Extract the [X, Y] coordinate from the center of the cell holding the provided text.  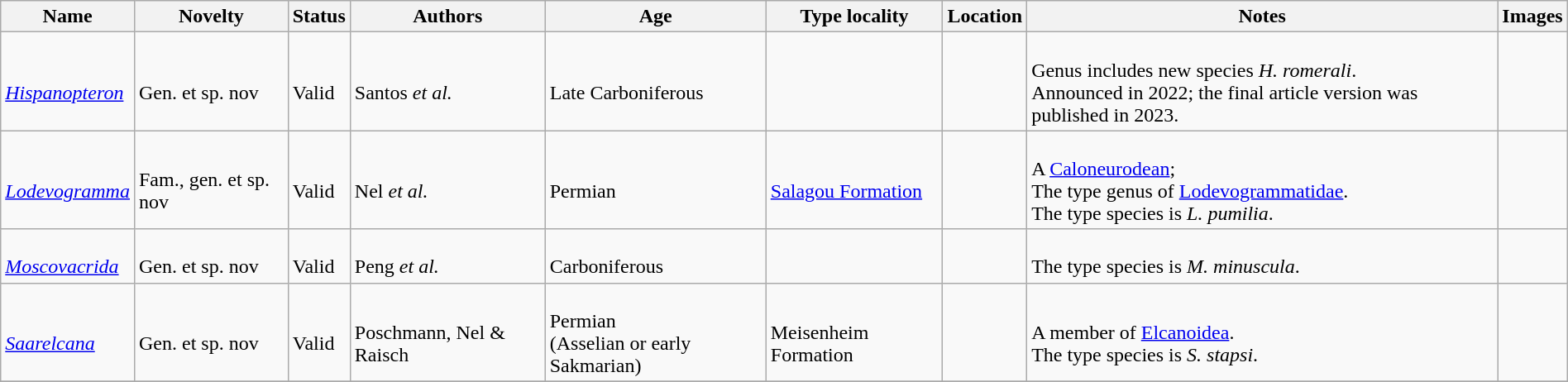
Permian [655, 180]
Notes [1262, 17]
Genus includes new species H. romerali. Announced in 2022; the final article version was published in 2023. [1262, 81]
Salagou Formation [854, 180]
Permian(Asselian or early Sakmarian) [655, 332]
Age [655, 17]
Saarelcana [68, 332]
Authors [447, 17]
Santos et al. [447, 81]
Nel et al. [447, 180]
A member of Elcanoidea. The type species is S. stapsi. [1262, 332]
Late Carboniferous [655, 81]
Name [68, 17]
Type locality [854, 17]
Peng et al. [447, 256]
Moscovacrida [68, 256]
Hispanopteron [68, 81]
Images [1532, 17]
Fam., gen. et sp. nov [211, 180]
Carboniferous [655, 256]
Lodevogramma [68, 180]
A Caloneurodean; The type genus of Lodevogrammatidae. The type species is L. pumilia. [1262, 180]
Poschmann, Nel & Raisch [447, 332]
Novelty [211, 17]
Location [985, 17]
The type species is M. minuscula. [1262, 256]
Meisenheim Formation [854, 332]
Status [319, 17]
